For the text-containing cell, return its midpoint in (x, y) coordinate format. 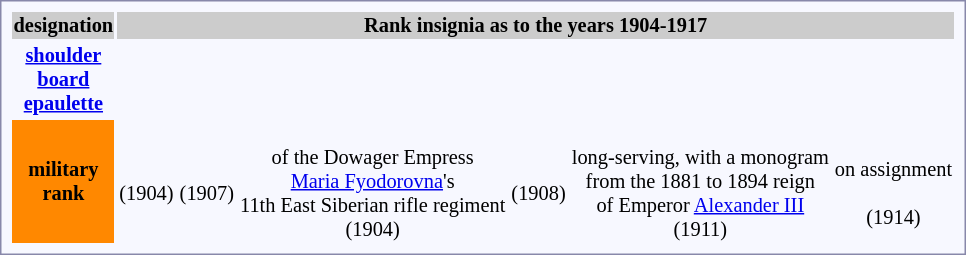
Rank insignia as to the years 1904-1917 (536, 26)
of the Dowager Empress Maria Fyodorovna's 11th East Siberian rifle regiment (1904) (372, 182)
shoulder boardepaulette (64, 80)
long-serving, with a monogram from the 1881 to 1894 reign of Emperor Alexander III (1911) (700, 182)
(1904) (146, 182)
(1907) (206, 182)
(1908) (538, 182)
on assignment (1914) (893, 182)
militaryrank (64, 182)
designation (64, 26)
